Identify which cell holds the provided text, then report its [x, y] central coordinate. 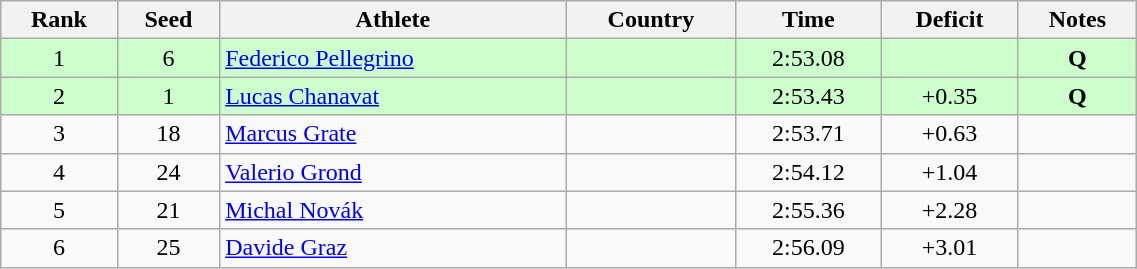
Marcus Grate [393, 134]
21 [168, 210]
Deficit [950, 20]
18 [168, 134]
3 [59, 134]
Valerio Grond [393, 172]
Time [808, 20]
Davide Graz [393, 248]
Seed [168, 20]
24 [168, 172]
2:55.36 [808, 210]
2:54.12 [808, 172]
+2.28 [950, 210]
Athlete [393, 20]
4 [59, 172]
2 [59, 96]
Michal Novák [393, 210]
Rank [59, 20]
2:53.43 [808, 96]
+0.63 [950, 134]
Notes [1078, 20]
Lucas Chanavat [393, 96]
2:56.09 [808, 248]
2:53.08 [808, 58]
Federico Pellegrino [393, 58]
+1.04 [950, 172]
2:53.71 [808, 134]
5 [59, 210]
+3.01 [950, 248]
+0.35 [950, 96]
Country [651, 20]
25 [168, 248]
